Determine the [x, y] coordinate at the center of the cell enclosing the given text.  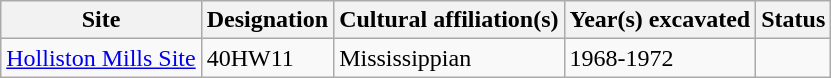
Mississippian [449, 58]
1968-1972 [660, 58]
Year(s) excavated [660, 20]
Cultural affiliation(s) [449, 20]
Status [794, 20]
Holliston Mills Site [101, 58]
40HW11 [267, 58]
Site [101, 20]
Designation [267, 20]
